Return the [x, y] coordinate for the center point of the cell that contains the specified text.  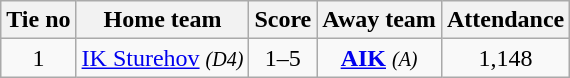
AIK (A) [380, 58]
Attendance [505, 20]
Home team [162, 20]
1,148 [505, 58]
Away team [380, 20]
Score [283, 20]
1–5 [283, 58]
IK Sturehov (D4) [162, 58]
Tie no [38, 20]
1 [38, 58]
